Return [x, y] of the center of cell containing provided text 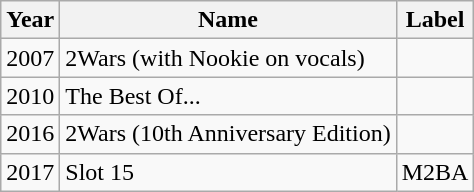
The Best Of... [228, 96]
Slot 15 [228, 172]
2Wars (10th Anniversary Edition) [228, 134]
2010 [30, 96]
2016 [30, 134]
Year [30, 20]
Name [228, 20]
M2BA [435, 172]
2017 [30, 172]
2Wars (with Nookie on vocals) [228, 58]
2007 [30, 58]
Label [435, 20]
